Return the [X, Y] coordinate for the center point of the cell that contains the specified text.  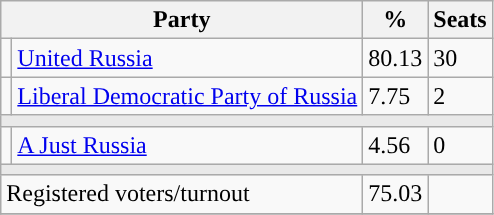
2 [460, 96]
30 [460, 58]
7.75 [396, 96]
% [396, 20]
80.13 [396, 58]
75.03 [396, 194]
4.56 [396, 145]
Registered voters/turnout [182, 194]
United Russia [188, 58]
A Just Russia [188, 145]
Seats [460, 20]
Party [182, 20]
0 [460, 145]
Liberal Democratic Party of Russia [188, 96]
